Scan for the cell matching the given text and deliver its [X, Y] coordinate at center. 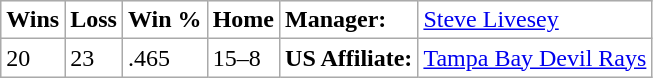
Tampa Bay Devil Rays [535, 58]
.465 [164, 58]
20 [33, 58]
Wins [33, 20]
US Affiliate: [349, 58]
Loss [94, 20]
15–8 [243, 58]
Win % [164, 20]
Manager: [349, 20]
Steve Livesey [535, 20]
Home [243, 20]
23 [94, 58]
